Detect which cell encompasses the target text, then output its [x, y] center coordinate. 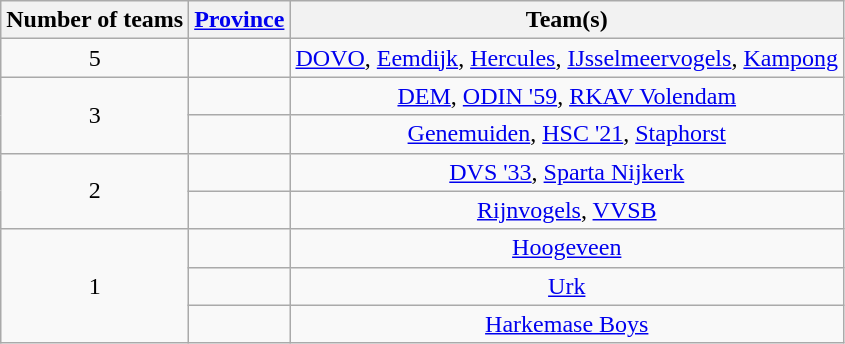
Urk [567, 286]
DEM, ODIN '59, RKAV Volendam [567, 96]
Province [240, 20]
Hoogeveen [567, 248]
Team(s) [567, 20]
5 [95, 58]
1 [95, 286]
DVS '33, Sparta Nijkerk [567, 172]
DOVO, Eemdijk, Hercules, IJsselmeervogels, Kampong [567, 58]
2 [95, 191]
Harkemase Boys [567, 324]
Genemuiden, HSC '21, Staphorst [567, 134]
Number of teams [95, 20]
Rijnvogels, VVSB [567, 210]
3 [95, 115]
